Scan for the cell matching the given text and deliver its [X, Y] coordinate at center. 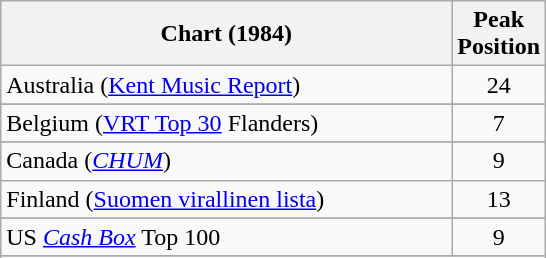
Chart (1984) [226, 34]
Canada (CHUM) [226, 161]
Australia (Kent Music Report) [226, 85]
13 [499, 199]
PeakPosition [499, 34]
Finland (Suomen virallinen lista) [226, 199]
24 [499, 85]
Belgium (VRT Top 30 Flanders) [226, 123]
7 [499, 123]
US Cash Box Top 100 [226, 237]
